Find where the given text appears and provide that cell's center as (X, Y) coordinate. 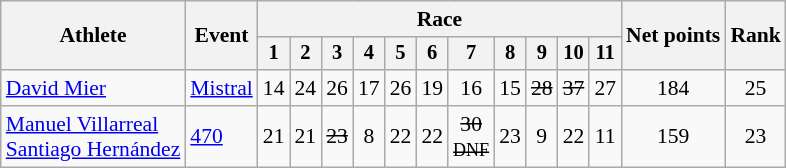
Mistral (221, 88)
16 (471, 88)
14 (274, 88)
28 (542, 88)
1 (274, 54)
5 (401, 54)
Race (440, 19)
3 (337, 54)
Event (221, 36)
19 (432, 88)
159 (673, 136)
30DNF (471, 136)
27 (605, 88)
Manuel VillarrealSantiago Hernández (94, 136)
10 (574, 54)
David Mier (94, 88)
Net points (673, 36)
6 (432, 54)
15 (510, 88)
470 (221, 136)
4 (369, 54)
184 (673, 88)
7 (471, 54)
37 (574, 88)
25 (756, 88)
Athlete (94, 36)
Rank (756, 36)
17 (369, 88)
2 (306, 54)
24 (306, 88)
